From the cell containing the given text, extract its center point as (X, Y) coordinate. 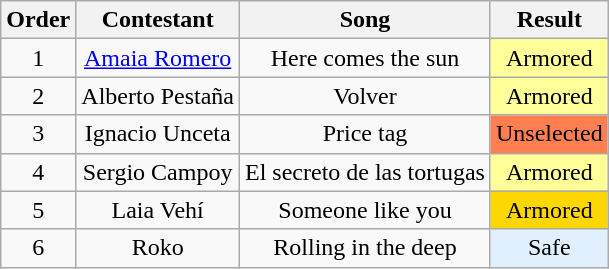
El secreto de las tortugas (364, 172)
Song (364, 20)
6 (38, 248)
1 (38, 58)
Safe (549, 248)
Price tag (364, 134)
Sergio Campoy (158, 172)
Someone like you (364, 210)
4 (38, 172)
Rolling in the deep (364, 248)
Contestant (158, 20)
Alberto Pestaña (158, 96)
Roko (158, 248)
Ignacio Unceta (158, 134)
2 (38, 96)
Result (549, 20)
Here comes the sun (364, 58)
Unselected (549, 134)
Volver (364, 96)
Order (38, 20)
3 (38, 134)
Amaia Romero (158, 58)
Laia Vehí (158, 210)
5 (38, 210)
